Scan for the cell matching the given text and deliver its (X, Y) coordinate at center. 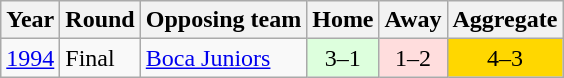
Round (100, 20)
4–3 (505, 58)
Final (100, 58)
Aggregate (505, 20)
Opposing team (223, 20)
Year (30, 20)
Away (413, 20)
3–1 (343, 58)
1994 (30, 58)
Home (343, 20)
Boca Juniors (223, 58)
1–2 (413, 58)
